For the text-containing cell, return its midpoint in (x, y) coordinate format. 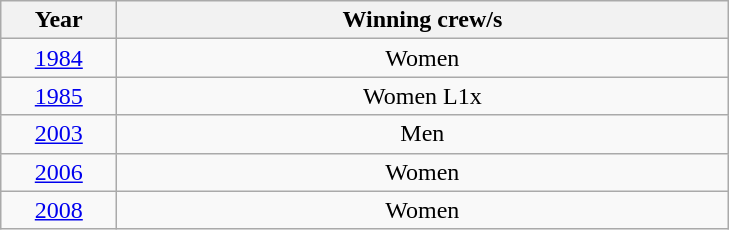
Year (59, 20)
Men (422, 134)
Women L1x (422, 96)
2006 (59, 172)
2008 (59, 210)
Winning crew/s (422, 20)
2003 (59, 134)
1985 (59, 96)
1984 (59, 58)
